Capture the cell that displays the provided text and extract its [X, Y] central coordinate. 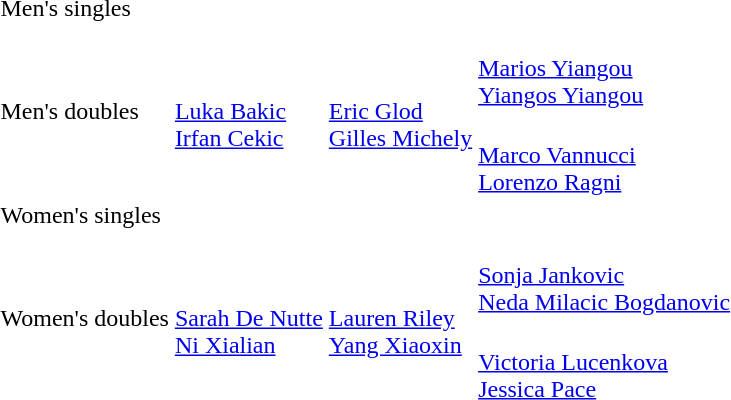
Eric GlodGilles Michely [400, 112]
Luka BakicIrfan Cekic [248, 112]
